Determine the [x, y] coordinate at the center of the cell enclosing the given text.  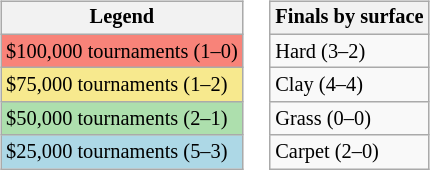
$25,000 tournaments (5–3) [122, 152]
Legend [122, 18]
Finals by surface [349, 18]
Carpet (2–0) [349, 152]
$50,000 tournaments (2–1) [122, 119]
Grass (0–0) [349, 119]
Clay (4–4) [349, 85]
Hard (3–2) [349, 51]
$75,000 tournaments (1–2) [122, 85]
$100,000 tournaments (1–0) [122, 51]
